Locate the cell with the specified text and output its [x, y] center coordinate. 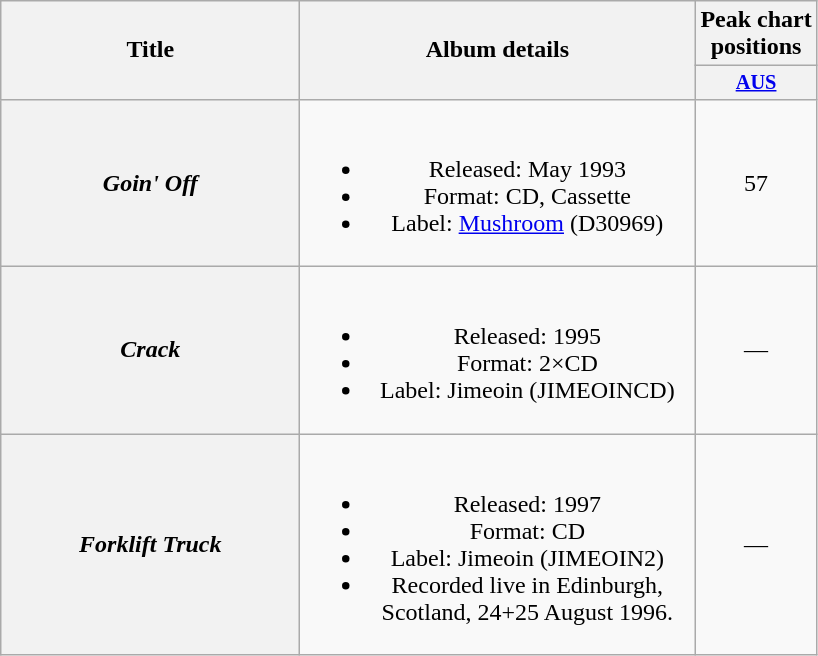
Goin' Off [150, 182]
Album details [498, 50]
Released: 1995Format: 2×CDLabel: Jimeoin (JIMEOINCD) [498, 350]
Forklift Truck [150, 544]
Released: May 1993Format: CD, CassetteLabel: Mushroom (D30969) [498, 182]
57 [756, 182]
Title [150, 50]
AUS [756, 83]
Released: 1997Format: CDLabel: Jimeoin (JIMEOIN2)Recorded live in Edinburgh, Scotland, 24+25 August 1996. [498, 544]
Peak chartpositions [756, 34]
Crack [150, 350]
